Search for the cell housing the specified text and yield its (x, y) center coordinate. 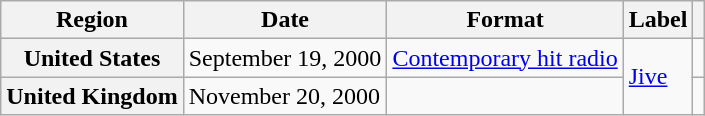
Region (92, 20)
Contemporary hit radio (505, 58)
Jive (658, 77)
United Kingdom (92, 96)
November 20, 2000 (285, 96)
Label (658, 20)
September 19, 2000 (285, 58)
Date (285, 20)
Format (505, 20)
United States (92, 58)
